Search for the cell housing the specified text and yield its (x, y) center coordinate. 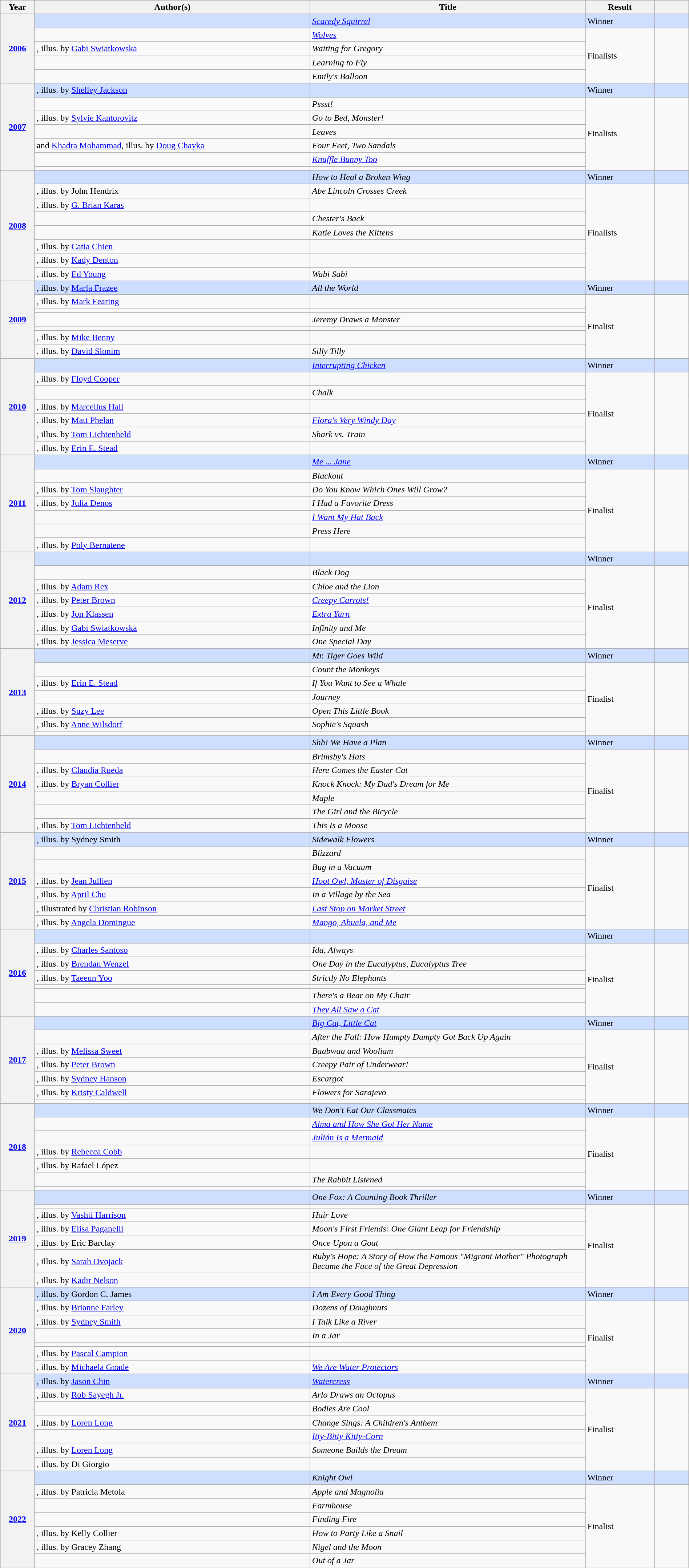
Blackout (448, 476)
In a Jar (448, 1335)
Katie Loves the Kittens (448, 233)
, illus. by Marla Frazee (172, 288)
After the Fall: How Humpty Dumpty Got Back Up Again (448, 1037)
, illus. by Melissa Sweet (172, 1051)
Abe Lincoln Crosses Creek (448, 191)
, illus. by Vashti Harrison (172, 1215)
, illus. by Di Giorgio (172, 1464)
, illus. by Sarah Dvojack (172, 1262)
, illus. by Brendan Wenzel (172, 964)
, illus. by Charles Santoso (172, 950)
Sophie's Squash (448, 725)
The Girl and the Bicycle (448, 812)
Leaves (448, 132)
, illus. by Adam Rex (172, 586)
One Special Day (448, 642)
Infinity and Me (448, 628)
This Is a Moose (448, 826)
Result (620, 7)
Once Upon a Goat (448, 1243)
Sidewalk Flowers (448, 839)
2022 (17, 1519)
Mr. Tiger Goes Wild (448, 656)
Do You Know Which Ones Will Grow? (448, 489)
2021 (17, 1422)
Maple (448, 798)
Flowers for Sarajevo (448, 1092)
We Don't Eat Our Classmates (448, 1110)
Last Stop on Market Street (448, 908)
2013 (17, 692)
I Am Every Good Thing (448, 1294)
Itty-Bitty Kitty-Corn (448, 1436)
2012 (17, 600)
, illus. by John Hendrix (172, 191)
We Are Water Protectors (448, 1367)
Journey (448, 697)
Extra Yarn (448, 614)
, illus. by Kelly Collier (172, 1533)
, illus. by Ed Young (172, 274)
How to Party Like a Snail (448, 1533)
The Rabbit Listened (448, 1179)
Wabi Sabi (448, 274)
Dozens of Doughnuts (448, 1308)
Here Comes the Easter Cat (448, 770)
One Day in the Eucalyptus, Eucalyptus Tree (448, 964)
, illus. by Michaela Goade (172, 1367)
2006 (17, 49)
, illus. by Jean Jullien (172, 881)
Hoot Owl, Master of Disguise (448, 881)
Arlo Draws an Octopus (448, 1395)
Open This Little Book (448, 711)
2020 (17, 1331)
I Want My Hat Back (448, 517)
, illus. by Jason Chin (172, 1381)
Scaredy Squirrel (448, 21)
Someone Builds the Dream (448, 1450)
One Fox: A Counting Book Thriller (448, 1197)
, illus. by Claudia Rueda (172, 770)
2017 (17, 1060)
Author(s) (172, 7)
Knuffle Bunny Too (448, 159)
, illus. by G. Brian Karas (172, 205)
Black Dog (448, 572)
Ruby's Hope: A Story of How the Famous "Migrant Mother" Photograph Became the Face of the Great Depression (448, 1262)
Chalk (448, 393)
Strictly No Elephants (448, 978)
Waiting for Gregory (448, 49)
, illus. by Jessica Meserve (172, 642)
Farmhouse (448, 1505)
Count the Monkeys (448, 669)
Mango, Abuela, and Me (448, 922)
, illus. by Angela Domingue (172, 922)
, illus. by Kadir Nelson (172, 1280)
Knock Knock: My Dad's Dream for Me (448, 784)
Apple and Magnolia (448, 1492)
Jeremy Draws a Monster (448, 319)
Out of a Jar (448, 1561)
All the World (448, 288)
In a Village by the Sea (448, 895)
Silly Tilly (448, 351)
Moon's First Friends: One Giant Leap for Friendship (448, 1229)
Watercress (448, 1381)
, illus. by Taeeun Yoo (172, 978)
, illus. by Gracey Zhang (172, 1547)
2010 (17, 407)
Hair Love (448, 1215)
Chester's Back (448, 219)
, illus. by Sylvie Kantorovitz (172, 118)
and Khadra Mohammad, illus. by Doug Chayka (172, 145)
Interrupting Chicken (448, 365)
Big Cat, Little Cat (448, 1023)
, illus. by Matt Phelan (172, 420)
Alma and How She Got Her Name (448, 1124)
If You Want to See a Whale (448, 683)
Bug in a Vacuum (448, 867)
They All Saw a Cat (448, 1009)
Me ... Jane (448, 462)
2008 (17, 226)
, illus. by Bryan Collier (172, 784)
Baabwaa and Wooliam (448, 1051)
Flora's Very Windy Day (448, 420)
Press Here (448, 531)
Blizzard (448, 853)
, illus. by David Slonim (172, 351)
Shark vs. Train (448, 434)
, illus. by Marcellus Hall (172, 407)
I Talk Like a River (448, 1322)
, illus. by Kady Denton (172, 260)
, illus. by Eric Barclay (172, 1243)
Knight Owl (448, 1478)
Brimsby's Hats (448, 756)
, illus. by Brianne Farley (172, 1308)
2016 (17, 972)
2009 (17, 319)
2018 (17, 1147)
Chloe and the Lion (448, 586)
, illus. by Shelley Jackson (172, 90)
, illus. by Catia Chien (172, 246)
, illustrated by Christian Robinson (172, 908)
Julián Is a Mermaid (448, 1138)
Finding Fire (448, 1519)
, illus. by Gordon C. James (172, 1294)
Emily's Balloon (448, 76)
How to Heal a Broken Wing (448, 177)
Go to Bed, Monster! (448, 118)
, illus. by Mark Fearing (172, 302)
Title (448, 7)
Year (17, 7)
, illus. by Rob Sayegh Jr. (172, 1395)
, illus. by Patricia Metola (172, 1492)
, illus. by Jon Klassen (172, 614)
, illus. by Kristy Caldwell (172, 1092)
, illus. by Elisa Paganelli (172, 1229)
, illus. by Rafael López (172, 1165)
, illus. by Floyd Cooper (172, 379)
, illus. by April Chu (172, 895)
2011 (17, 503)
2014 (17, 784)
2007 (17, 126)
Nigel and the Moon (448, 1547)
Bodies Are Cool (448, 1408)
2019 (17, 1238)
Shh! We Have a Plan (448, 742)
, illus. by Poly Bernatene (172, 545)
I Had a Favorite Dress (448, 503)
Learning to Fly (448, 63)
, illus. by Sydney Hanson (172, 1079)
, illus. by Mike Benny (172, 337)
Creepy Pair of Underwear! (448, 1065)
, illus. by Anne Wilsdorf (172, 725)
Change Sings: A Children's Anthem (448, 1423)
, illus. by Rebecca Cobb (172, 1152)
Four Feet, Two Sandals (448, 145)
, illus. by Julia Denos (172, 503)
, illus. by Pascal Campion (172, 1353)
Escargot (448, 1079)
, illus. by Suzy Lee (172, 711)
Ida, Always (448, 950)
2015 (17, 881)
Creepy Carrots! (448, 600)
Wolves (448, 35)
There's a Bear on My Chair (448, 995)
Pssst! (448, 104)
, illus. by Tom Slaughter (172, 489)
